Find where the given text appears and provide that cell's center as (X, Y) coordinate. 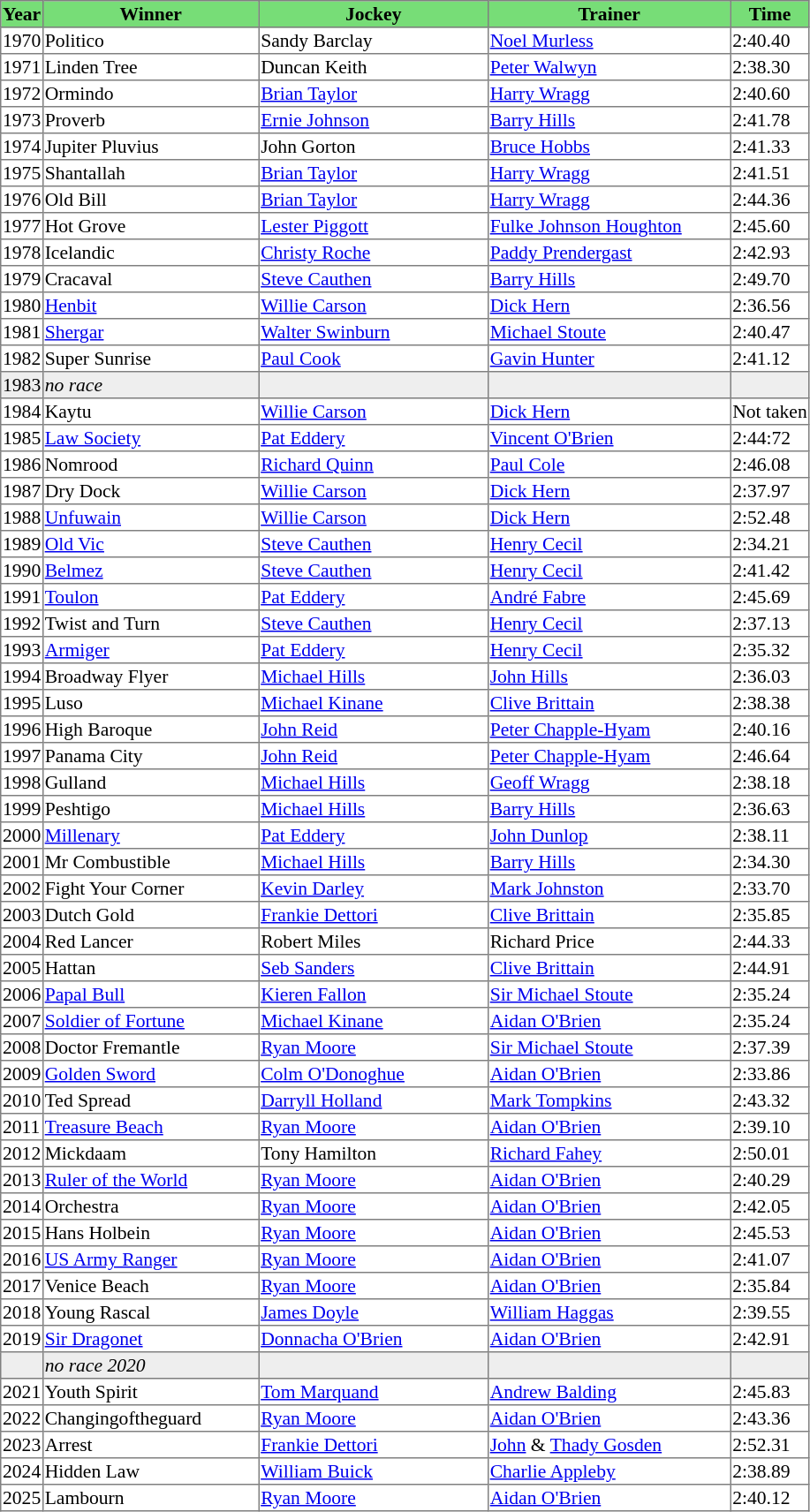
Ted Spread (150, 1100)
1989 (22, 544)
2000 (22, 835)
Seb Sanders (374, 968)
Orchestra (150, 1206)
Millenary (150, 835)
2:34.21 (770, 544)
Henbit (150, 306)
Luso (150, 703)
Arrest (150, 1445)
Dutch Gold (150, 915)
High Baroque (150, 730)
2:35.85 (770, 915)
2:37.39 (770, 1047)
2:41.12 (770, 359)
2:40.60 (770, 94)
Tony Hamilton (374, 1153)
Geoff Wragg (609, 782)
Venice Beach (150, 1286)
Andrew Balding (609, 1392)
Vincent O'Brien (609, 438)
2:50.01 (770, 1153)
2019 (22, 1339)
2014 (22, 1206)
2:43.36 (770, 1418)
John & Thady Gosden (609, 1445)
1980 (22, 306)
John Hills (609, 677)
2:38.89 (770, 1471)
2:40.47 (770, 332)
Panama City (150, 756)
Not taken (770, 412)
2:45.53 (770, 1233)
Year (22, 14)
Youth Spirit (150, 1392)
Richard Fahey (609, 1153)
Sandy Barclay (374, 41)
2018 (22, 1312)
Christy Roche (374, 253)
1991 (22, 597)
1981 (22, 332)
2008 (22, 1047)
1993 (22, 650)
1984 (22, 412)
2016 (22, 1259)
Toulon (150, 597)
Dry Dock (150, 491)
1978 (22, 253)
Darryll Holland (374, 1100)
Charlie Appleby (609, 1471)
2009 (22, 1074)
2:42.91 (770, 1339)
1986 (22, 465)
2:36.03 (770, 677)
2:37.13 (770, 624)
1988 (22, 518)
Doctor Fremantle (150, 1047)
William Haggas (609, 1312)
Broadway Flyer (150, 677)
2:33.86 (770, 1074)
Winner (150, 14)
2:52.31 (770, 1445)
Donnacha O'Brien (374, 1339)
2:34.30 (770, 862)
1971 (22, 67)
2:44.91 (770, 968)
Tom Marquand (374, 1392)
2:40.16 (770, 730)
Hidden Law (150, 1471)
2:38.30 (770, 67)
2:33.70 (770, 888)
2025 (22, 1498)
Ernie Johnson (374, 120)
2:40.29 (770, 1180)
Noel Murless (609, 41)
Mark Tompkins (609, 1100)
2006 (22, 994)
1977 (22, 226)
Lambourn (150, 1498)
2:45.69 (770, 597)
Twist and Turn (150, 624)
2015 (22, 1233)
2:42.93 (770, 253)
2:44.36 (770, 200)
Hattan (150, 968)
2:41.51 (770, 173)
James Doyle (374, 1312)
Sir Dragonet (150, 1339)
2:40.12 (770, 1498)
1990 (22, 571)
Proverb (150, 120)
Changingoftheguard (150, 1418)
Fulke Johnson Houghton (609, 226)
Unfuwain (150, 518)
Ormindo (150, 94)
2022 (22, 1418)
Paul Cook (374, 359)
2:52.48 (770, 518)
2:44.33 (770, 941)
Mark Johnston (609, 888)
1974 (22, 147)
2:46.08 (770, 465)
2:37.97 (770, 491)
Kieren Fallon (374, 994)
Hot Grove (150, 226)
2:36.56 (770, 306)
Politico (150, 41)
1992 (22, 624)
Law Society (150, 438)
2:41.33 (770, 147)
2:40.40 (770, 41)
Paddy Prendergast (609, 253)
2:42.05 (770, 1206)
2:41.07 (770, 1259)
1995 (22, 703)
Mr Combustible (150, 862)
Armiger (150, 650)
Trainer (609, 14)
2:36.63 (770, 809)
2023 (22, 1445)
2003 (22, 915)
1975 (22, 173)
John Gorton (374, 147)
Jockey (374, 14)
2021 (22, 1392)
2004 (22, 941)
Richard Quinn (374, 465)
2:45.83 (770, 1392)
Treasure Beach (150, 1127)
1970 (22, 41)
2010 (22, 1100)
Time (770, 14)
2001 (22, 862)
2012 (22, 1153)
Gulland (150, 782)
Papal Bull (150, 994)
Richard Price (609, 941)
US Army Ranger (150, 1259)
Old Vic (150, 544)
2007 (22, 1021)
2:46.64 (770, 756)
2011 (22, 1127)
1983 (22, 385)
1976 (22, 200)
Hans Holbein (150, 1233)
Super Sunrise (150, 359)
Michael Stoute (609, 332)
2:43.32 (770, 1100)
Colm O'Donoghue (374, 1074)
2:35.84 (770, 1286)
Robert Miles (374, 941)
1997 (22, 756)
1998 (22, 782)
2:41.42 (770, 571)
John Dunlop (609, 835)
2002 (22, 888)
2:45.60 (770, 226)
Mickdaam (150, 1153)
2:39.10 (770, 1127)
Jupiter Pluvius (150, 147)
1994 (22, 677)
Paul Cole (609, 465)
Duncan Keith (374, 67)
Old Bill (150, 200)
Golden Sword (150, 1074)
2:39.55 (770, 1312)
Cracaval (150, 279)
Shergar (150, 332)
Shantallah (150, 173)
no race (150, 385)
1972 (22, 94)
Ruler of the World (150, 1180)
Walter Swinburn (374, 332)
Kaytu (150, 412)
Kevin Darley (374, 888)
Icelandic (150, 253)
2:38.11 (770, 835)
no race 2020 (150, 1365)
1973 (22, 120)
1999 (22, 809)
Peter Walwyn (609, 67)
1985 (22, 438)
Peshtigo (150, 809)
Red Lancer (150, 941)
1996 (22, 730)
William Buick (374, 1471)
2:38.38 (770, 703)
2005 (22, 968)
Lester Piggott (374, 226)
2024 (22, 1471)
2:41.78 (770, 120)
2013 (22, 1180)
2:35.32 (770, 650)
Belmez (150, 571)
Fight Your Corner (150, 888)
Bruce Hobbs (609, 147)
2017 (22, 1286)
1987 (22, 491)
Linden Tree (150, 67)
1982 (22, 359)
Soldier of Fortune (150, 1021)
2:44:72 (770, 438)
Gavin Hunter (609, 359)
Young Rascal (150, 1312)
1979 (22, 279)
Nomrood (150, 465)
2:38.18 (770, 782)
2:49.70 (770, 279)
André Fabre (609, 597)
